Locate the cell with the specified text and output its (x, y) center coordinate. 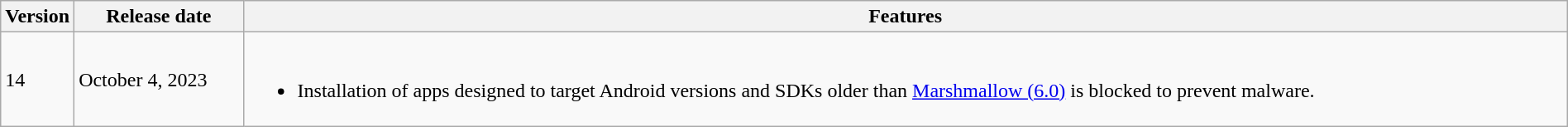
Installation of apps designed to target Android versions and SDKs older than Marshmallow (6.0) is blocked to prevent malware. (905, 80)
Version (38, 17)
October 4, 2023 (159, 80)
Release date (159, 17)
14 (38, 80)
Features (905, 17)
